Scan for the cell matching the given text and deliver its [X, Y] coordinate at center. 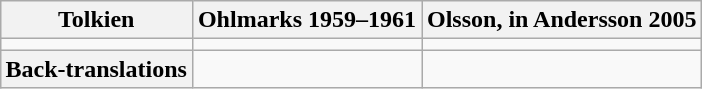
Olsson, in Andersson 2005 [562, 20]
Ohlmarks 1959–1961 [306, 20]
Tolkien [96, 20]
Back-translations [96, 69]
